Pinpoint the cell where the given text exists, returning its (x, y) midpoint coordinate. 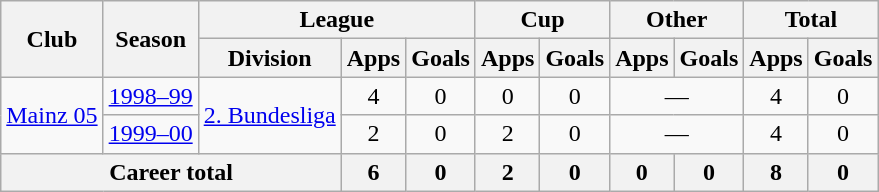
Cup (542, 20)
6 (373, 172)
Other (677, 20)
Career total (171, 172)
Season (150, 39)
Club (52, 39)
1998–99 (150, 96)
League (336, 20)
Division (270, 58)
8 (776, 172)
Mainz 05 (52, 115)
1999–00 (150, 134)
2. Bundesliga (270, 115)
Total (811, 20)
